Search for the cell housing the specified text and yield its [X, Y] center coordinate. 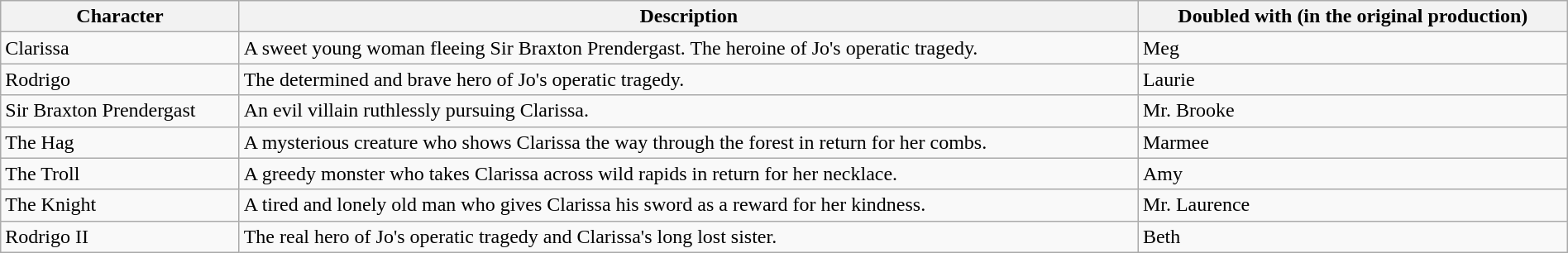
Rodrigo II [120, 236]
Doubled with (in the original production) [1353, 17]
Description [688, 17]
An evil villain ruthlessly pursuing Clarissa. [688, 111]
Mr. Laurence [1353, 205]
Sir Braxton Prendergast [120, 111]
The Knight [120, 205]
Laurie [1353, 79]
The Troll [120, 174]
Beth [1353, 236]
A tired and lonely old man who gives Clarissa his sword as a reward for her kindness. [688, 205]
A greedy monster who takes Clarissa across wild rapids in return for her necklace. [688, 174]
The Hag [120, 142]
A sweet young woman fleeing Sir Braxton Prendergast. The heroine of Jo's operatic tragedy. [688, 48]
The determined and brave hero of Jo's operatic tragedy. [688, 79]
Meg [1353, 48]
Character [120, 17]
Rodrigo [120, 79]
Mr. Brooke [1353, 111]
Marmee [1353, 142]
A mysterious creature who shows Clarissa the way through the forest in return for her combs. [688, 142]
Clarissa [120, 48]
Amy [1353, 174]
The real hero of Jo's operatic tragedy and Clarissa's long lost sister. [688, 236]
